Identify which cell holds the provided text, then report its (X, Y) central coordinate. 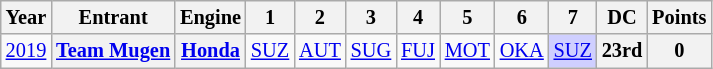
SUG (371, 51)
7 (573, 17)
Entrant (113, 17)
OKA (522, 51)
6 (522, 17)
FUJ (418, 51)
AUT (320, 51)
4 (418, 17)
2 (320, 17)
0 (679, 51)
Engine (210, 17)
DC (622, 17)
Year (26, 17)
Team Mugen (113, 51)
Points (679, 17)
23rd (622, 51)
1 (270, 17)
MOT (468, 51)
Honda (210, 51)
3 (371, 17)
5 (468, 17)
2019 (26, 51)
